Scan for the cell matching the given text and deliver its (x, y) coordinate at center. 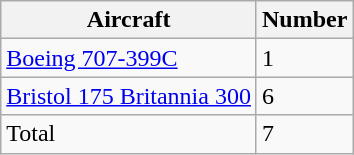
Bristol 175 Britannia 300 (129, 96)
Aircraft (129, 20)
6 (304, 96)
Number (304, 20)
1 (304, 58)
Boeing 707-399C (129, 58)
7 (304, 134)
Total (129, 134)
